Locate the cell with the specified text and output its [x, y] center coordinate. 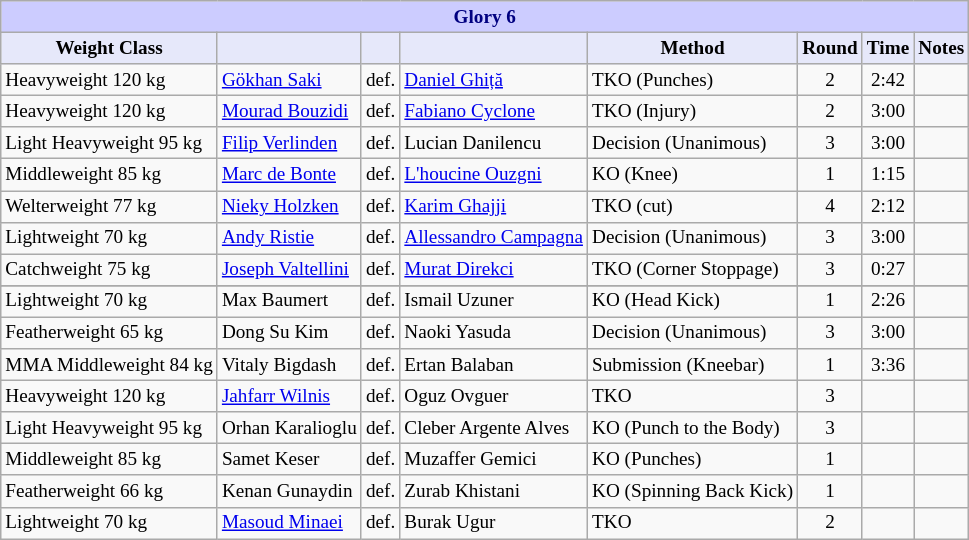
Naoki Yasuda [494, 333]
Ertan Balaban [494, 365]
2:42 [888, 80]
Time [888, 48]
Catchweight 75 kg [110, 270]
Zurab Khistani [494, 491]
KO (Spinning Back Kick) [693, 491]
Max Baumert [289, 301]
Kenan Gunaydin [289, 491]
Weight Class [110, 48]
Filip Verlinden [289, 143]
Muzaffer Gemici [494, 460]
TKO (Injury) [693, 111]
0:27 [888, 270]
Jahfarr Wilnis [289, 396]
Nieky Holzken [289, 206]
Samet Keser [289, 460]
Allessandro Campagna [494, 238]
4 [830, 206]
Gökhan Saki [289, 80]
Daniel Ghiță [494, 80]
L'houcine Ouzgni [494, 175]
Oguz Ovguer [494, 396]
Ismail Uzuner [494, 301]
MMA Middleweight 84 kg [110, 365]
Vitaly Bigdash [289, 365]
Round [830, 48]
Glory 6 [485, 17]
KO (Punch to the Body) [693, 428]
Notes [942, 48]
Marc de Bonte [289, 175]
Method [693, 48]
Welterweight 77 kg [110, 206]
Lucian Danilencu [494, 143]
Karim Ghajji [494, 206]
KO (Punches) [693, 460]
Dong Su Kim [289, 333]
TKO (Corner Stoppage) [693, 270]
Submission (Kneebar) [693, 365]
Fabiano Cyclone [494, 111]
1:15 [888, 175]
Featherweight 65 kg [110, 333]
3:36 [888, 365]
Featherweight 66 kg [110, 491]
Cleber Argente Alves [494, 428]
Masoud Minaei [289, 523]
TKO (Punches) [693, 80]
2:12 [888, 206]
Burak Ugur [494, 523]
Murat Direkci [494, 270]
KO (Knee) [693, 175]
Mourad Bouzidi [289, 111]
Orhan Karalioglu [289, 428]
KO (Head Kick) [693, 301]
2:26 [888, 301]
Andy Ristie [289, 238]
TKO (cut) [693, 206]
Joseph Valtellini [289, 270]
